Identify which cell holds the provided text, then report its [x, y] central coordinate. 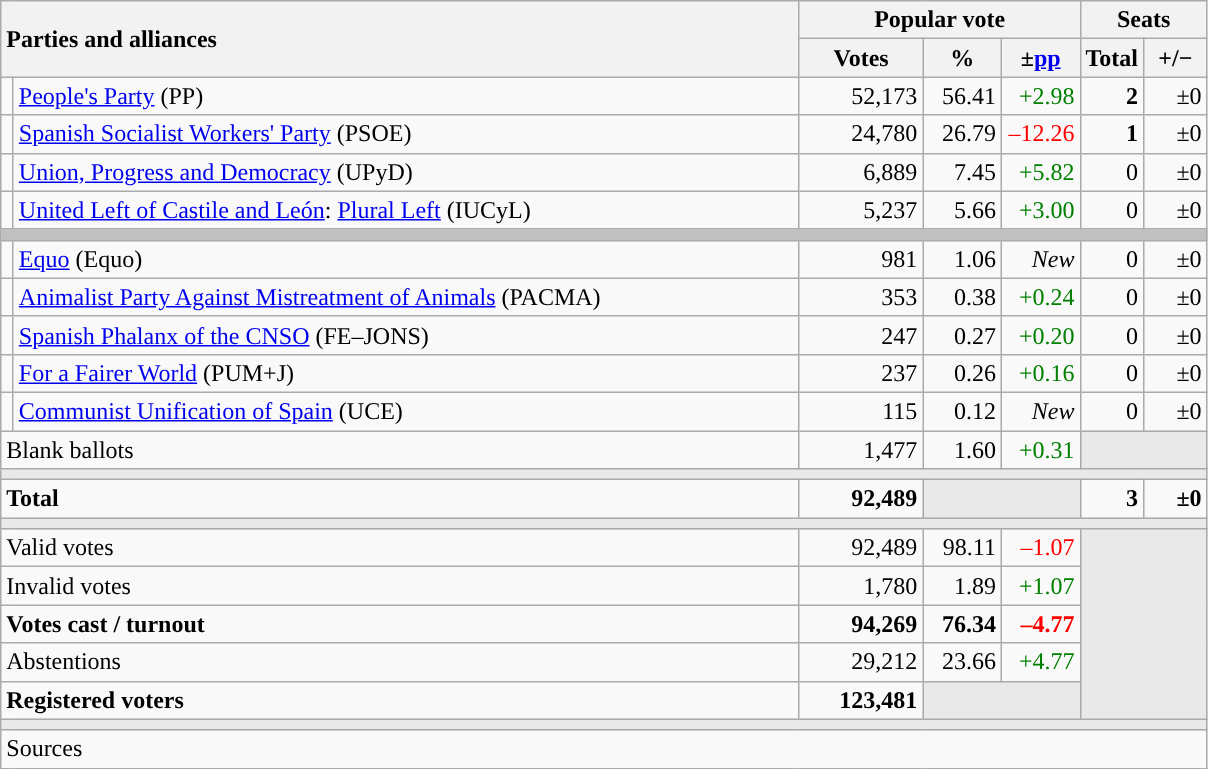
–4.77 [1040, 624]
Spanish Socialist Workers' Party (PSOE) [406, 134]
Sources [604, 749]
Abstentions [400, 662]
Parties and alliances [400, 39]
26.79 [962, 134]
247 [861, 335]
+/− [1176, 58]
% [962, 58]
1 [1112, 134]
+0.24 [1040, 297]
24,780 [861, 134]
Seats [1144, 20]
±pp [1040, 58]
1,780 [861, 586]
Votes [861, 58]
+2.98 [1040, 96]
6,889 [861, 172]
–12.26 [1040, 134]
+4.77 [1040, 662]
353 [861, 297]
0.12 [962, 411]
0.27 [962, 335]
Equo (Equo) [406, 259]
3 [1112, 499]
People's Party (PP) [406, 96]
981 [861, 259]
Union, Progress and Democracy (UPyD) [406, 172]
0.38 [962, 297]
123,481 [861, 700]
Valid votes [400, 548]
+0.31 [1040, 449]
+0.20 [1040, 335]
+5.82 [1040, 172]
52,173 [861, 96]
2 [1112, 96]
56.41 [962, 96]
Invalid votes [400, 586]
United Left of Castile and León: Plural Left (IUCyL) [406, 210]
5.66 [962, 210]
5,237 [861, 210]
23.66 [962, 662]
+3.00 [1040, 210]
1,477 [861, 449]
Blank ballots [400, 449]
94,269 [861, 624]
Popular vote [940, 20]
0.26 [962, 373]
+1.07 [1040, 586]
For a Fairer World (PUM+J) [406, 373]
–1.07 [1040, 548]
Animalist Party Against Mistreatment of Animals (PACMA) [406, 297]
Spanish Phalanx of the CNSO (FE–JONS) [406, 335]
98.11 [962, 548]
+0.16 [1040, 373]
Votes cast / turnout [400, 624]
1.89 [962, 586]
Communist Unification of Spain (UCE) [406, 411]
7.45 [962, 172]
29,212 [861, 662]
76.34 [962, 624]
237 [861, 373]
Registered voters [400, 700]
1.06 [962, 259]
1.60 [962, 449]
115 [861, 411]
